Return [X, Y] of the center of cell containing provided text 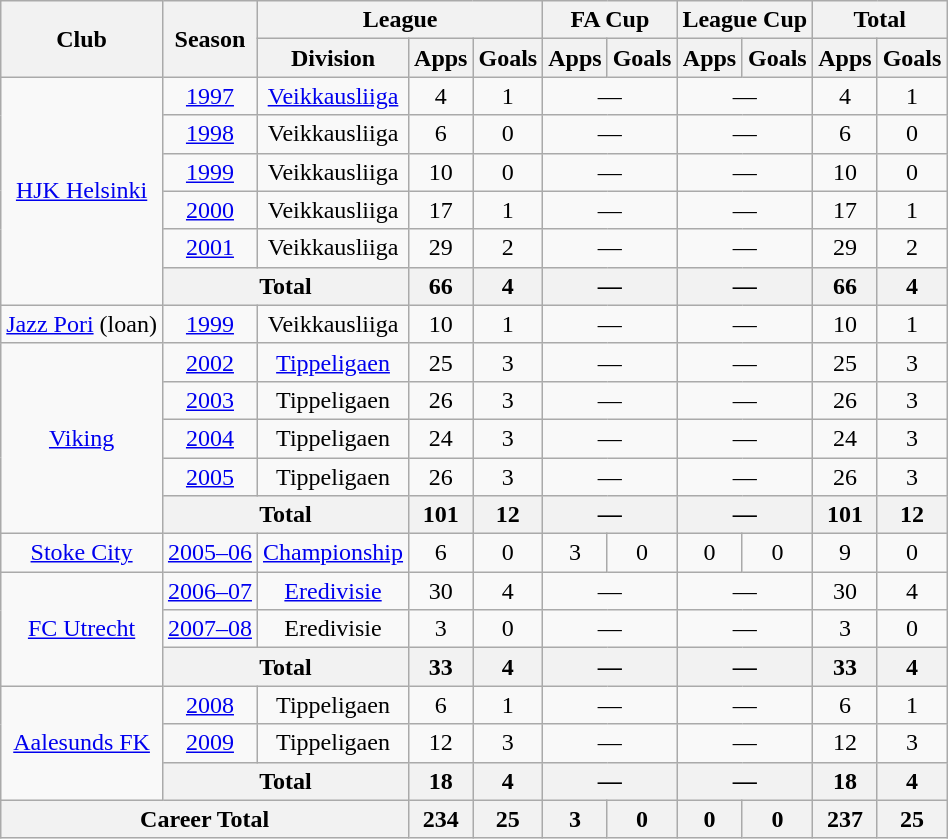
Championship [332, 553]
237 [845, 819]
Career Total [205, 819]
2005 [210, 477]
Viking [82, 438]
FC Utrecht [82, 629]
2005–06 [210, 553]
League [400, 20]
2000 [210, 210]
234 [441, 819]
Season [210, 39]
Club [82, 39]
1997 [210, 96]
2007–08 [210, 629]
Aalesunds FK [82, 743]
Jazz Pori (loan) [82, 324]
2009 [210, 743]
9 [845, 553]
2004 [210, 438]
Stoke City [82, 553]
2008 [210, 705]
2003 [210, 400]
Division [332, 58]
2006–07 [210, 591]
2002 [210, 362]
HJK Helsinki [82, 191]
1998 [210, 134]
2001 [210, 248]
League Cup [745, 20]
FA Cup [610, 20]
